Detect which cell encompasses the target text, then output its (x, y) center coordinate. 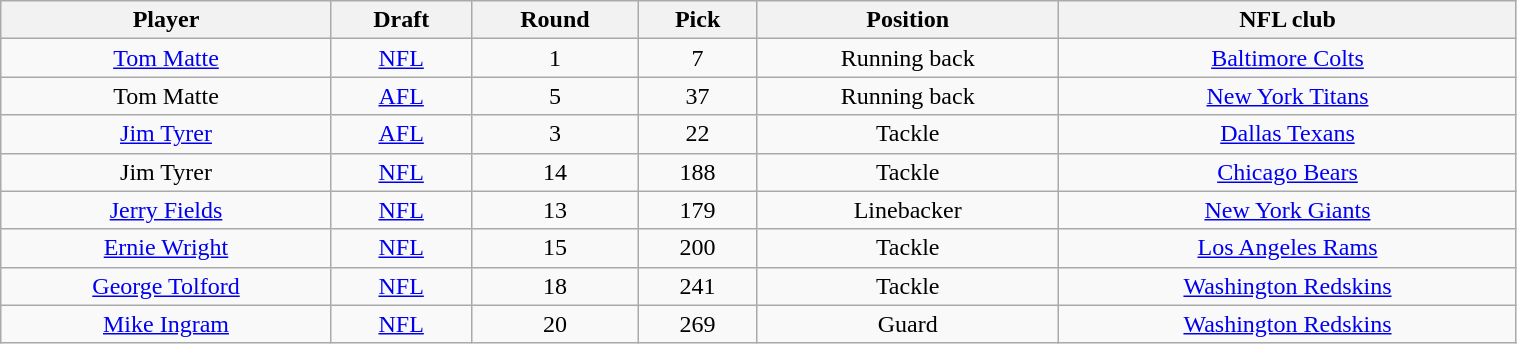
179 (698, 210)
Round (555, 20)
Chicago Bears (1288, 172)
7 (698, 58)
Player (166, 20)
Pick (698, 20)
5 (555, 96)
Baltimore Colts (1288, 58)
37 (698, 96)
188 (698, 172)
Los Angeles Rams (1288, 248)
New York Giants (1288, 210)
241 (698, 286)
Jerry Fields (166, 210)
Guard (908, 324)
Ernie Wright (166, 248)
22 (698, 134)
20 (555, 324)
Position (908, 20)
15 (555, 248)
14 (555, 172)
Dallas Texans (1288, 134)
3 (555, 134)
Mike Ingram (166, 324)
200 (698, 248)
NFL club (1288, 20)
1 (555, 58)
13 (555, 210)
18 (555, 286)
New York Titans (1288, 96)
Draft (401, 20)
269 (698, 324)
George Tolford (166, 286)
Linebacker (908, 210)
